Locate the cell with the specified text and output its (x, y) center coordinate. 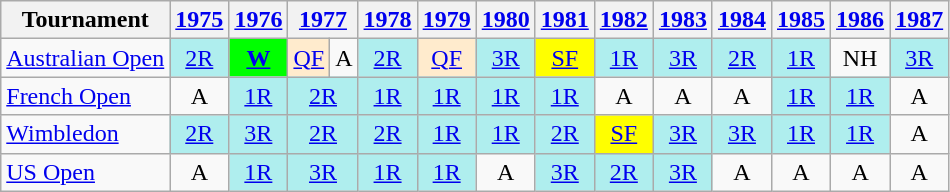
1986 (860, 20)
1978 (388, 20)
NH (860, 58)
1985 (800, 20)
1987 (920, 20)
W (258, 58)
1979 (446, 20)
1984 (742, 20)
Wimbledon (86, 134)
1975 (200, 20)
Tournament (86, 20)
1982 (624, 20)
1983 (682, 20)
1981 (564, 20)
French Open (86, 96)
1976 (258, 20)
US Open (86, 172)
1977 (323, 20)
Australian Open (86, 58)
1980 (506, 20)
